From the cell containing the given text, extract its center point as [X, Y] coordinate. 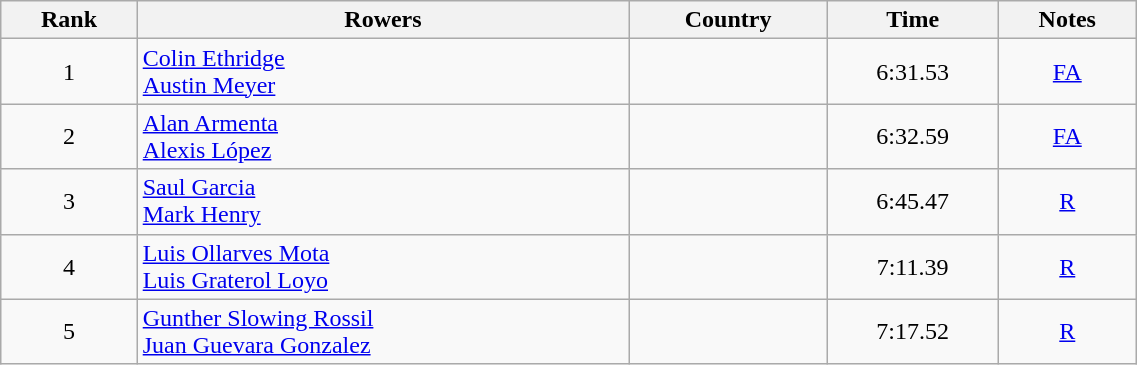
6:45.47 [912, 202]
Alan ArmentaAlexis López [383, 136]
7:17.52 [912, 332]
6:31.53 [912, 72]
1 [69, 72]
6:32.59 [912, 136]
Luis Ollarves MotaLuis Graterol Loyo [383, 266]
Time [912, 20]
Colin EthridgeAustin Meyer [383, 72]
Gunther Slowing RossilJuan Guevara Gonzalez [383, 332]
Country [728, 20]
4 [69, 266]
Rank [69, 20]
2 [69, 136]
7:11.39 [912, 266]
Rowers [383, 20]
3 [69, 202]
Saul GarciaMark Henry [383, 202]
5 [69, 332]
Notes [1068, 20]
